Capture the cell that displays the provided text and extract its (X, Y) central coordinate. 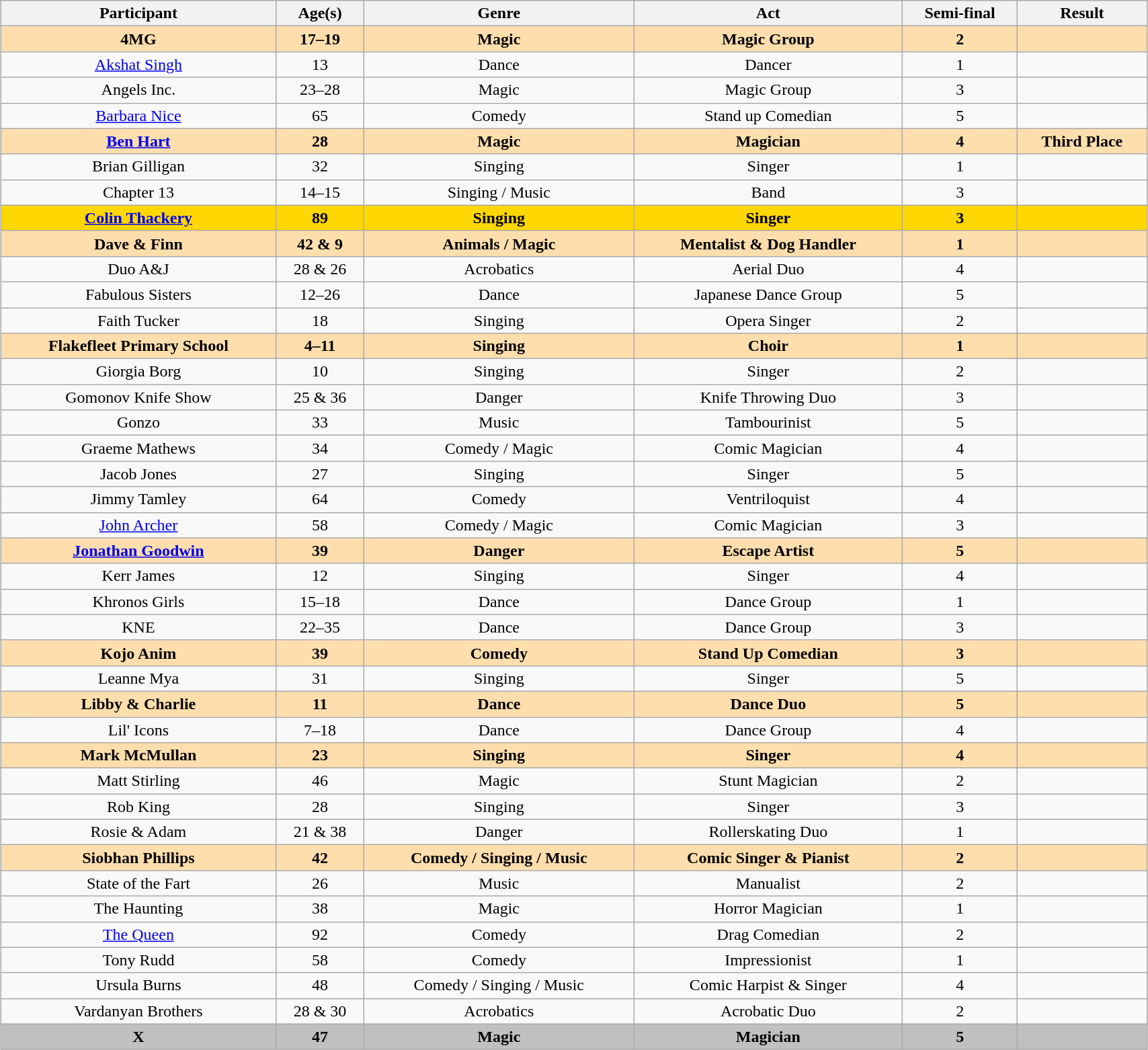
28 & 26 (320, 269)
Aerial Duo (768, 269)
State of the Fart (138, 883)
X (138, 1037)
34 (320, 448)
14–15 (320, 192)
Rosie & Adam (138, 832)
Mark McMullan (138, 756)
Result (1082, 13)
Acrobatic Duo (768, 1011)
89 (320, 218)
92 (320, 934)
Genre (499, 13)
Leanne Mya (138, 678)
Barbara Nice (138, 116)
48 (320, 985)
Rollerskating Duo (768, 832)
46 (320, 781)
18 (320, 321)
Choir (768, 346)
The Haunting (138, 909)
26 (320, 883)
Colin Thackery (138, 218)
Manualist (768, 883)
64 (320, 499)
38 (320, 909)
Tambourinist (768, 423)
Animals / Magic (499, 243)
17–19 (320, 39)
Brian Gilligan (138, 167)
Libby & Charlie (138, 704)
Chapter 13 (138, 192)
Comic Singer & Pianist (768, 858)
Impressionist (768, 960)
27 (320, 474)
Khronos Girls (138, 602)
21 & 38 (320, 832)
John Archer (138, 525)
15–18 (320, 602)
Opera Singer (768, 321)
Tony Rudd (138, 960)
25 & 36 (320, 397)
Escape Artist (768, 551)
Comic Harpist & Singer (768, 985)
Stand Up Comedian (768, 653)
Vardanyan Brothers (138, 1011)
Lil' Icons (138, 729)
Flakefleet Primary School (138, 346)
Ventriloquist (768, 499)
Giorgia Borg (138, 372)
42 & 9 (320, 243)
Japanese Dance Group (768, 294)
Rob King (138, 807)
28 & 30 (320, 1011)
Stand up Comedian (768, 116)
10 (320, 372)
Act (768, 13)
11 (320, 704)
The Queen (138, 934)
22–35 (320, 627)
Singing / Music (499, 192)
31 (320, 678)
Drag Comedian (768, 934)
Jonathan Goodwin (138, 551)
Ben Hart (138, 141)
Angels Inc. (138, 90)
Stunt Magician (768, 781)
32 (320, 167)
Third Place (1082, 141)
Jacob Jones (138, 474)
Dave & Finn (138, 243)
Jimmy Tamley (138, 499)
23–28 (320, 90)
KNE (138, 627)
Gomonov Knife Show (138, 397)
Horror Magician (768, 909)
65 (320, 116)
12–26 (320, 294)
Graeme Mathews (138, 448)
Duo A&J (138, 269)
4MG (138, 39)
Faith Tucker (138, 321)
12 (320, 576)
Participant (138, 13)
Fabulous Sisters (138, 294)
23 (320, 756)
Age(s) (320, 13)
Gonzo (138, 423)
Knife Throwing Duo (768, 397)
33 (320, 423)
7–18 (320, 729)
Dance Duo (768, 704)
4–11 (320, 346)
Akshat Singh (138, 65)
13 (320, 65)
Kerr James (138, 576)
Dancer (768, 65)
Kojo Anim (138, 653)
Band (768, 192)
Mentalist & Dog Handler (768, 243)
Siobhan Phillips (138, 858)
Ursula Burns (138, 985)
47 (320, 1037)
42 (320, 858)
Semi-final (960, 13)
Matt Stirling (138, 781)
